Scan for the cell matching the given text and deliver its [X, Y] coordinate at center. 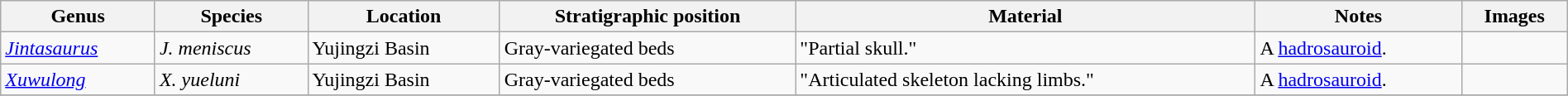
Xuwulong [78, 79]
Images [1514, 17]
J. meniscus [232, 48]
Location [404, 17]
Jintasaurus [78, 48]
Stratigraphic position [648, 17]
Genus [78, 17]
Material [1025, 17]
Notes [1358, 17]
"Partial skull." [1025, 48]
"Articulated skeleton lacking limbs." [1025, 79]
Species [232, 17]
X. yueluni [232, 79]
